Extract the (X, Y) coordinate from the center of the cell holding the provided text.  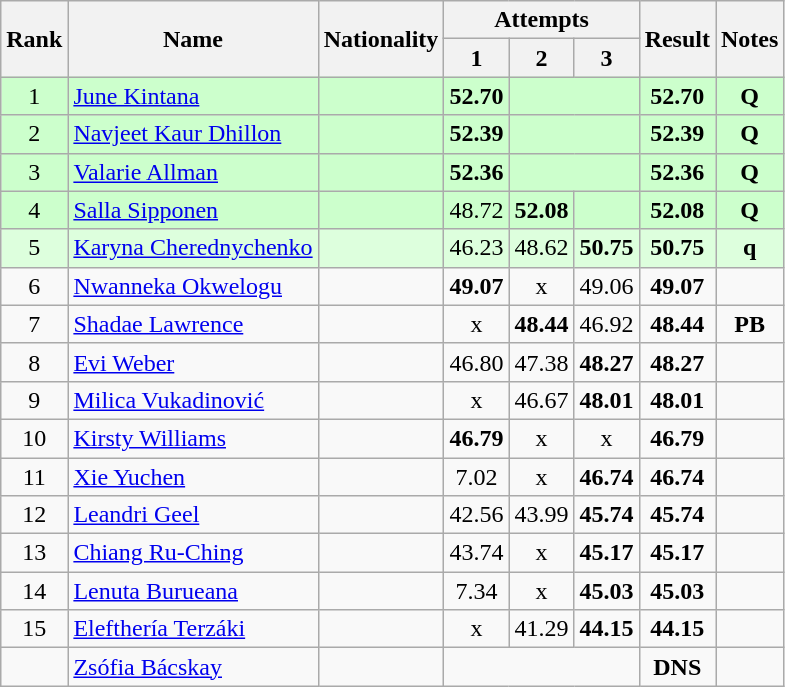
Name (193, 39)
Nwanneka Okwelogu (193, 286)
Karyna Cherednychenko (193, 248)
Shadae Lawrence (193, 324)
Salla Sipponen (193, 210)
7.02 (476, 477)
46.92 (606, 324)
7.34 (476, 591)
DNS (677, 667)
4 (34, 210)
41.29 (542, 629)
7 (34, 324)
14 (34, 591)
Navjeet Kaur Dhillon (193, 134)
6 (34, 286)
49.06 (606, 286)
PB (750, 324)
46.80 (476, 362)
42.56 (476, 515)
48.62 (542, 248)
q (750, 248)
9 (34, 400)
Elefthería Terzáki (193, 629)
Attempts (542, 20)
11 (34, 477)
Notes (750, 39)
Xie Yuchen (193, 477)
5 (34, 248)
43.99 (542, 515)
June Kintana (193, 96)
Chiang Ru-Ching (193, 553)
Result (677, 39)
Evi Weber (193, 362)
Leandri Geel (193, 515)
13 (34, 553)
15 (34, 629)
Zsófia Bácskay (193, 667)
Kirsty Williams (193, 438)
Milica Vukadinović (193, 400)
43.74 (476, 553)
Lenuta Burueana (193, 591)
46.23 (476, 248)
8 (34, 362)
10 (34, 438)
Valarie Allman (193, 172)
48.72 (476, 210)
46.67 (542, 400)
47.38 (542, 362)
12 (34, 515)
Nationality (381, 39)
Rank (34, 39)
